Output the (X, Y) coordinate of the center of the cell containing the given text.  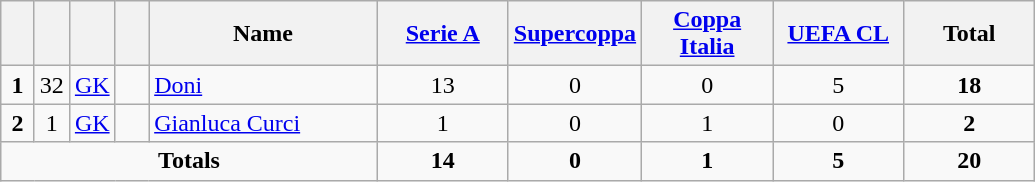
Serie A (442, 34)
13 (442, 85)
Gianluca Curci (264, 123)
Name (264, 34)
Supercoppa (574, 34)
20 (970, 161)
14 (442, 161)
Totals (189, 161)
Total (970, 34)
18 (970, 85)
Doni (264, 85)
32 (52, 85)
UEFA CL (838, 34)
Coppa Italia (708, 34)
